Pinpoint the cell where the given text exists, returning its [X, Y] midpoint coordinate. 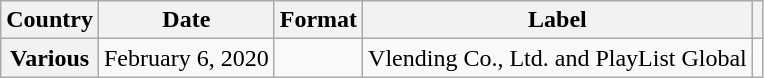
Date [186, 20]
Country [50, 20]
Vlending Co., Ltd. and PlayList Global [558, 58]
Label [558, 20]
Format [318, 20]
Various [50, 58]
February 6, 2020 [186, 58]
